Search for the cell housing the specified text and yield its (X, Y) center coordinate. 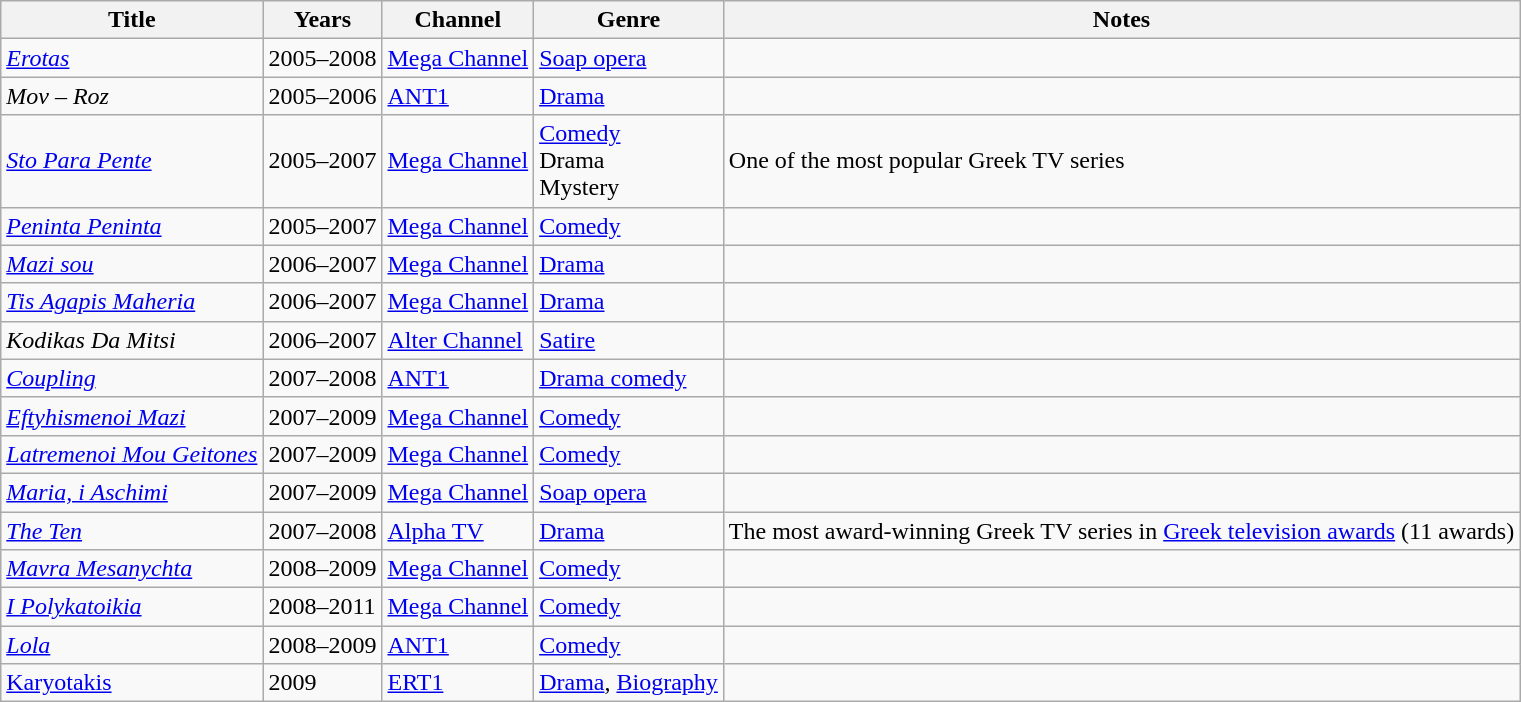
One of the most popular Greek TV series (1121, 161)
Karyotakis (132, 683)
Alter Channel (458, 340)
Mavra Mesanychta (132, 569)
Comedy Drama Mystery (629, 161)
Sto Para Pente (132, 161)
Drama, Biography (629, 683)
Satire (629, 340)
2005–2006 (322, 96)
Mov – Roz (132, 96)
Coupling (132, 378)
Notes (1121, 20)
2009 (322, 683)
Maria, i Aschimi (132, 492)
Title (132, 20)
Years (322, 20)
ERT1 (458, 683)
Tis Agapis Maheria (132, 302)
Genre (629, 20)
Kodikas Da Mitsi (132, 340)
2005–2008 (322, 58)
The most award-winning Greek TV series in Greek television awards (11 awards) (1121, 531)
The Ten (132, 531)
Erotas (132, 58)
Drama comedy (629, 378)
2008–2011 (322, 607)
Peninta Peninta (132, 226)
I Polykatoikia (132, 607)
Alpha TV (458, 531)
Mazi sou (132, 264)
Lola (132, 645)
Eftyhismenoi Mazi (132, 416)
Channel (458, 20)
Latremenoi Mou Geitones (132, 454)
